Detect which cell encompasses the target text, then output its (x, y) center coordinate. 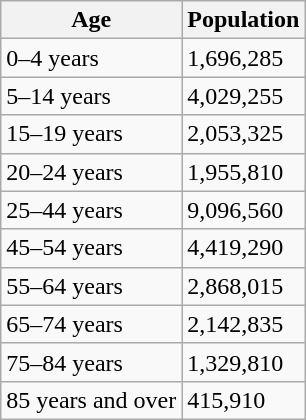
2,053,325 (244, 134)
0–4 years (92, 58)
Population (244, 20)
2,868,015 (244, 286)
1,696,285 (244, 58)
9,096,560 (244, 210)
55–64 years (92, 286)
20–24 years (92, 172)
1,329,810 (244, 362)
2,142,835 (244, 324)
25–44 years (92, 210)
1,955,810 (244, 172)
75–84 years (92, 362)
85 years and over (92, 400)
4,029,255 (244, 96)
415,910 (244, 400)
5–14 years (92, 96)
4,419,290 (244, 248)
45–54 years (92, 248)
Age (92, 20)
15–19 years (92, 134)
65–74 years (92, 324)
